Search for the cell housing the specified text and yield its (X, Y) center coordinate. 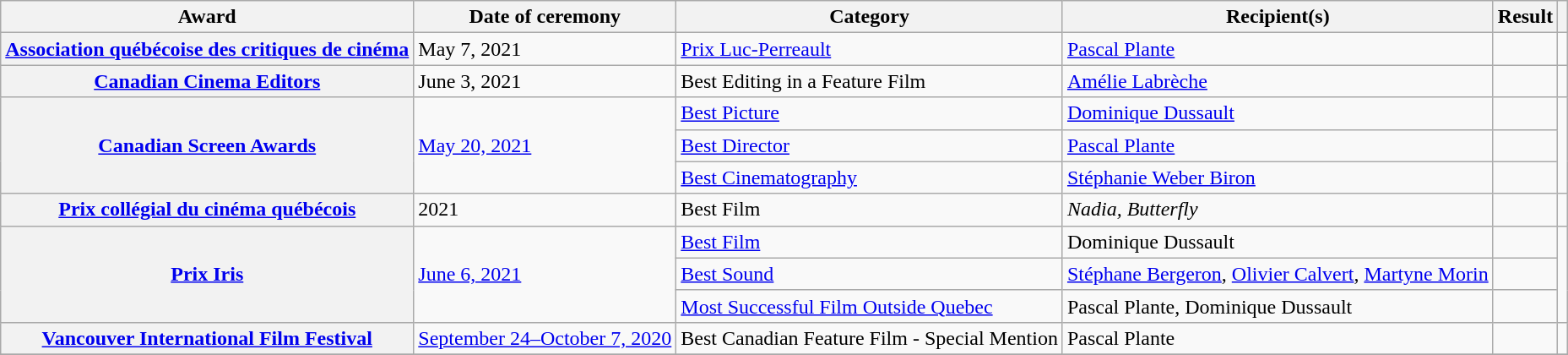
Canadian Screen Awards (208, 145)
May 7, 2021 (545, 49)
June 3, 2021 (545, 81)
Prix Luc-Perreault (870, 49)
June 6, 2021 (545, 274)
Association québécoise des critiques de cinéma (208, 49)
May 20, 2021 (545, 145)
Best Sound (870, 274)
Nadia, Butterfly (1278, 210)
Amélie Labrèche (1278, 81)
Vancouver International Film Festival (208, 338)
Prix collégial du cinéma québécois (208, 210)
Most Successful Film Outside Quebec (870, 306)
Best Picture (870, 113)
Recipient(s) (1278, 17)
Date of ceremony (545, 17)
Best Cinematography (870, 177)
Award (208, 17)
Best Director (870, 145)
Result (1525, 17)
Category (870, 17)
Canadian Cinema Editors (208, 81)
Prix Iris (208, 274)
Stéphanie Weber Biron (1278, 177)
Stéphane Bergeron, Olivier Calvert, Martyne Morin (1278, 274)
September 24–October 7, 2020 (545, 338)
2021 (545, 210)
Best Editing in a Feature Film (870, 81)
Best Canadian Feature Film - Special Mention (870, 338)
Pascal Plante, Dominique Dussault (1278, 306)
